Output the [x, y] coordinate of the center of the cell containing the given text.  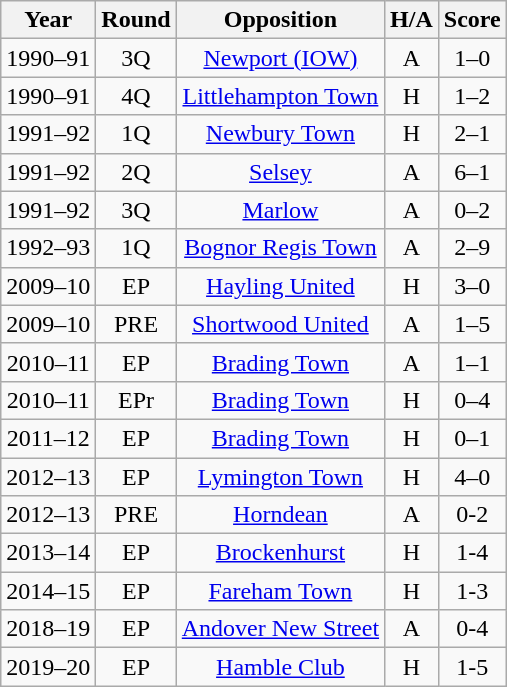
1992–93 [48, 248]
1-5 [472, 667]
2018–19 [48, 629]
0–4 [472, 400]
Littlehampton Town [280, 96]
Andover New Street [280, 629]
Brockenhurst [280, 553]
Bognor Regis Town [280, 248]
Fareham Town [280, 591]
4Q [136, 96]
4–0 [472, 477]
Opposition [280, 20]
1-3 [472, 591]
EPr [136, 400]
Year [48, 20]
6–1 [472, 172]
1–0 [472, 58]
0-2 [472, 515]
2011–12 [48, 438]
1–1 [472, 362]
Score [472, 20]
1–5 [472, 324]
1-4 [472, 553]
2014–15 [48, 591]
Shortwood United [280, 324]
Newport (IOW) [280, 58]
Marlow [280, 210]
Round [136, 20]
1–2 [472, 96]
2019–20 [48, 667]
2Q [136, 172]
0–2 [472, 210]
Selsey [280, 172]
Lymington Town [280, 477]
Newbury Town [280, 134]
0-4 [472, 629]
H/A [412, 20]
2013–14 [48, 553]
3–0 [472, 286]
0–1 [472, 438]
Horndean [280, 515]
2–9 [472, 248]
Hayling United [280, 286]
Hamble Club [280, 667]
2–1 [472, 134]
